Return [X, Y] of the center of cell containing provided text 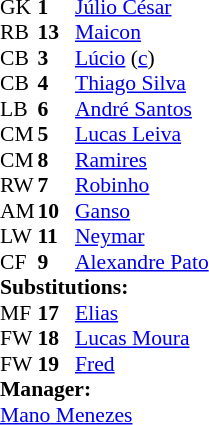
RB [19, 33]
AM [19, 211]
7 [57, 185]
4 [57, 83]
6 [57, 109]
LW [19, 237]
MF [19, 313]
18 [57, 339]
9 [57, 262]
5 [57, 135]
Lucas Moura [142, 339]
André Santos [142, 109]
RW [19, 185]
Neymar [142, 237]
10 [57, 211]
Substitutions: [104, 287]
Lucas Leiva [142, 135]
Manager: [104, 389]
Elias [142, 313]
13 [57, 33]
Alexandre Pato [142, 262]
Maicon [142, 33]
LB [19, 109]
Lúcio (c) [142, 58]
17 [57, 313]
3 [57, 58]
8 [57, 160]
Fred [142, 364]
Robinho [142, 185]
CF [19, 262]
Ganso [142, 211]
Thiago Silva [142, 83]
19 [57, 364]
Ramires [142, 160]
11 [57, 237]
